Search for the cell housing the specified text and yield its (x, y) center coordinate. 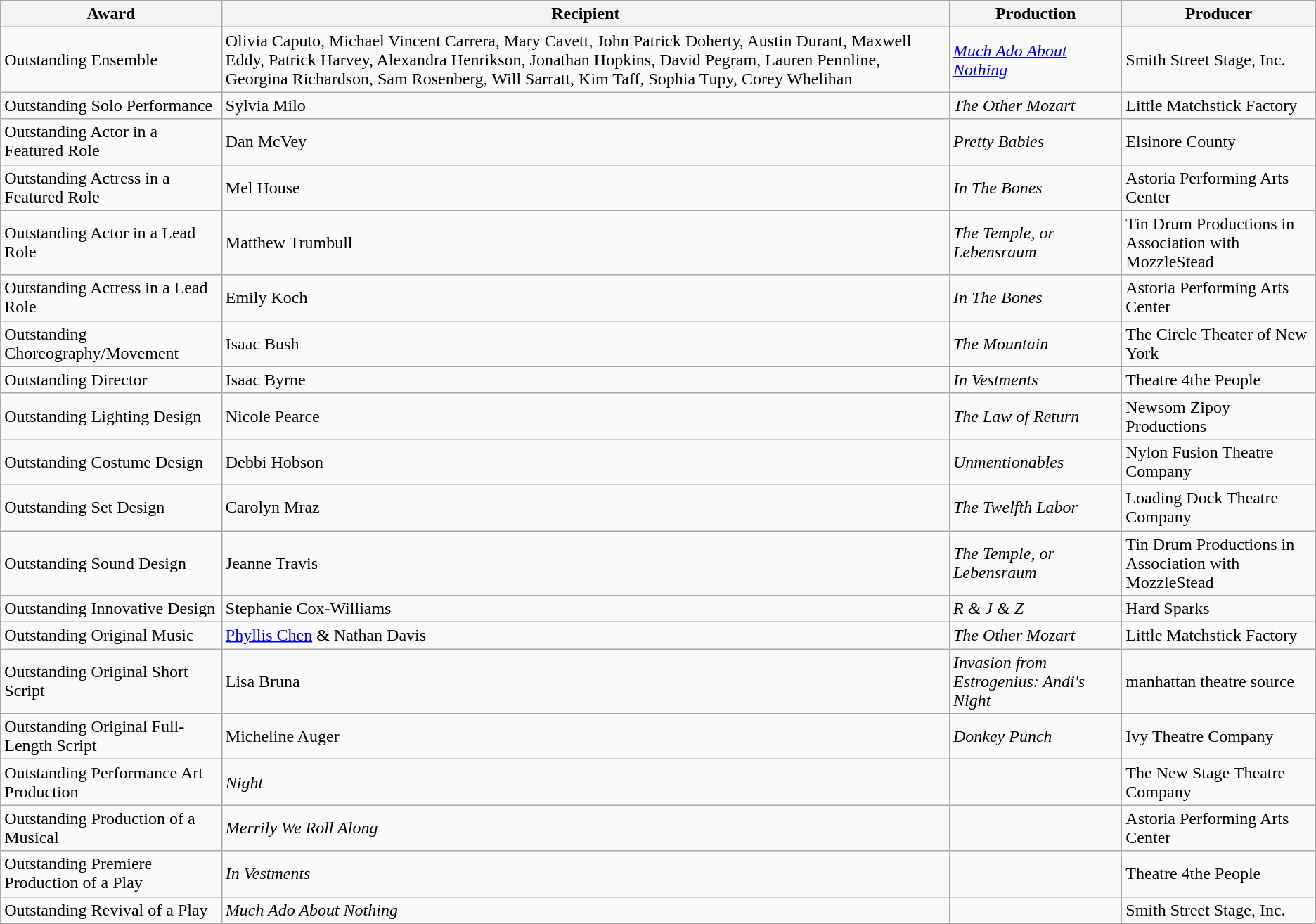
Producer (1219, 14)
Outstanding Solo Performance (111, 105)
Outstanding Director (111, 380)
Stephanie Cox-Williams (585, 609)
Outstanding Choreography/Movement (111, 343)
R & J & Z (1035, 609)
Sylvia Milo (585, 105)
Debbi Hobson (585, 461)
Outstanding Costume Design (111, 461)
Outstanding Set Design (111, 508)
Outstanding Original Full-Length Script (111, 737)
Nylon Fusion Theatre Company (1219, 461)
Outstanding Performance Art Production (111, 782)
Isaac Byrne (585, 380)
Outstanding Lighting Design (111, 416)
Outstanding Production of a Musical (111, 828)
Matthew Trumbull (585, 243)
Production (1035, 14)
Ivy Theatre Company (1219, 737)
Night (585, 782)
Phyllis Chen & Nathan Davis (585, 636)
Donkey Punch (1035, 737)
manhattan theatre source (1219, 681)
Newsom Zipoy Productions (1219, 416)
Outstanding Actor in a Featured Role (111, 142)
Mel House (585, 187)
Outstanding Ensemble (111, 60)
Recipient (585, 14)
Outstanding Actress in a Lead Role (111, 298)
Micheline Auger (585, 737)
Pretty Babies (1035, 142)
Invasion from Estrogenius: Andi's Night (1035, 681)
Emily Koch (585, 298)
Hard Sparks (1219, 609)
The Twelfth Labor (1035, 508)
Loading Dock Theatre Company (1219, 508)
Lisa Bruna (585, 681)
The Circle Theater of New York (1219, 343)
Jeanne Travis (585, 563)
Outstanding Revival of a Play (111, 910)
Unmentionables (1035, 461)
Elsinore County (1219, 142)
Dan McVey (585, 142)
Outstanding Premiere Production of a Play (111, 873)
The Law of Return (1035, 416)
Merrily We Roll Along (585, 828)
Isaac Bush (585, 343)
Outstanding Original Music (111, 636)
The New Stage Theatre Company (1219, 782)
Award (111, 14)
Nicole Pearce (585, 416)
The Mountain (1035, 343)
Outstanding Sound Design (111, 563)
Carolyn Mraz (585, 508)
Outstanding Actor in a Lead Role (111, 243)
Outstanding Innovative Design (111, 609)
Outstanding Actress in a Featured Role (111, 187)
Outstanding Original Short Script (111, 681)
